Return [x, y] of the center of cell containing provided text 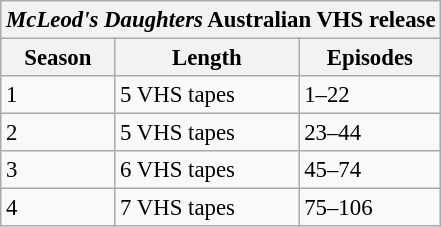
4 [58, 208]
2 [58, 133]
Length [207, 58]
1–22 [370, 95]
6 VHS tapes [207, 170]
75–106 [370, 208]
Episodes [370, 58]
1 [58, 95]
23–44 [370, 133]
McLeod's Daughters Australian VHS release [221, 20]
45–74 [370, 170]
7 VHS tapes [207, 208]
Season [58, 58]
3 [58, 170]
